Pinpoint the cell where the given text exists, returning its (X, Y) midpoint coordinate. 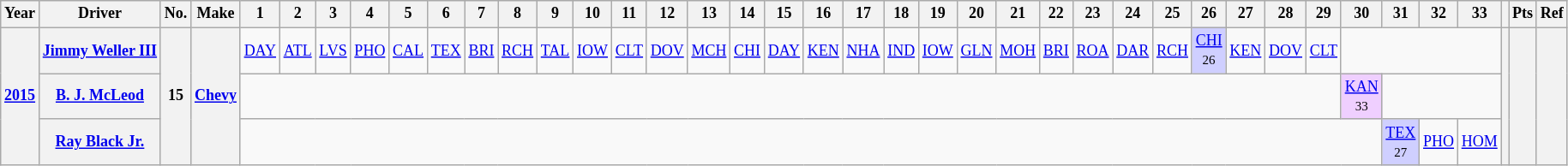
Make (216, 14)
MCH (709, 50)
11 (629, 14)
2 (297, 14)
IND (902, 50)
CAL (408, 50)
24 (1133, 14)
12 (667, 14)
10 (593, 14)
3 (333, 14)
16 (823, 14)
28 (1286, 14)
GLN (976, 50)
22 (1056, 14)
4 (370, 14)
13 (709, 14)
32 (1439, 14)
2015 (21, 96)
21 (1018, 14)
HOM (1480, 142)
ATL (297, 50)
18 (902, 14)
8 (518, 14)
CHI (748, 50)
31 (1401, 14)
B. J. McLeod (99, 97)
NHA (863, 50)
7 (482, 14)
Pts (1523, 14)
30 (1361, 14)
No. (175, 14)
26 (1209, 14)
CHI26 (1209, 50)
Ray Black Jr. (99, 142)
1 (260, 14)
ROA (1092, 50)
5 (408, 14)
Year (21, 14)
9 (555, 14)
Ref (1552, 14)
TEX (446, 50)
25 (1173, 14)
23 (1092, 14)
Chevy (216, 96)
TEX27 (1401, 142)
29 (1324, 14)
Driver (99, 14)
TAL (555, 50)
33 (1480, 14)
KAN33 (1361, 97)
17 (863, 14)
20 (976, 14)
19 (938, 14)
27 (1246, 14)
DAR (1133, 50)
14 (748, 14)
MOH (1018, 50)
Jimmy Weller III (99, 50)
6 (446, 14)
LVS (333, 50)
